Search for the cell housing the specified text and yield its [x, y] center coordinate. 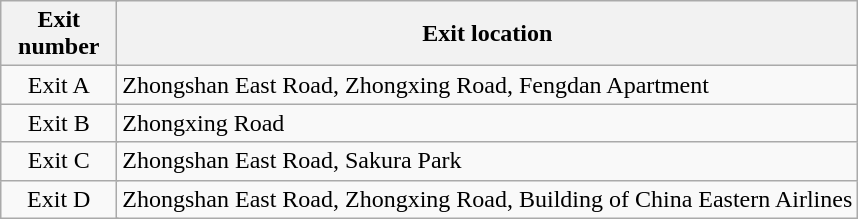
Zhongshan East Road, Zhongxing Road, Building of China Eastern Airlines [488, 199]
Exit B [59, 123]
Zhongshan East Road, Sakura Park [488, 161]
Exit D [59, 199]
Zhongshan East Road, Zhongxing Road, Fengdan Apartment [488, 85]
Exit number [59, 34]
Exit location [488, 34]
Zhongxing Road [488, 123]
Exit A [59, 85]
Exit C [59, 161]
